Search for the cell housing the specified text and yield its (x, y) center coordinate. 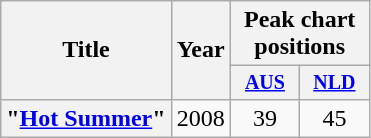
AUS (264, 82)
Year (200, 50)
Title (86, 50)
Peak chart positions (300, 34)
39 (264, 118)
"Hot Summer" (86, 118)
NLD (334, 82)
45 (334, 118)
2008 (200, 118)
